Return (x, y) of the center of cell containing provided text 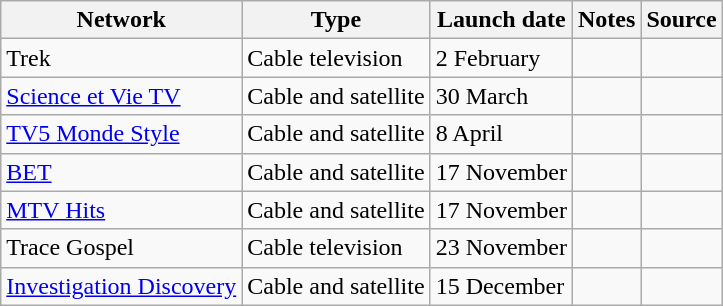
8 April (501, 134)
BET (122, 172)
Science et Vie TV (122, 96)
Source (682, 20)
Trek (122, 58)
Investigation Discovery (122, 286)
Notes (606, 20)
2 February (501, 58)
23 November (501, 248)
30 March (501, 96)
TV5 Monde Style (122, 134)
Type (336, 20)
Trace Gospel (122, 248)
15 December (501, 286)
Launch date (501, 20)
Network (122, 20)
MTV Hits (122, 210)
